Extract the [X, Y] coordinate from the center of the cell holding the provided text.  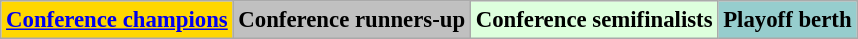
Conference champions [117, 20]
Playoff berth [788, 20]
Conference runners-up [352, 20]
Conference semifinalists [594, 20]
